Scan for the cell matching the given text and deliver its [x, y] coordinate at center. 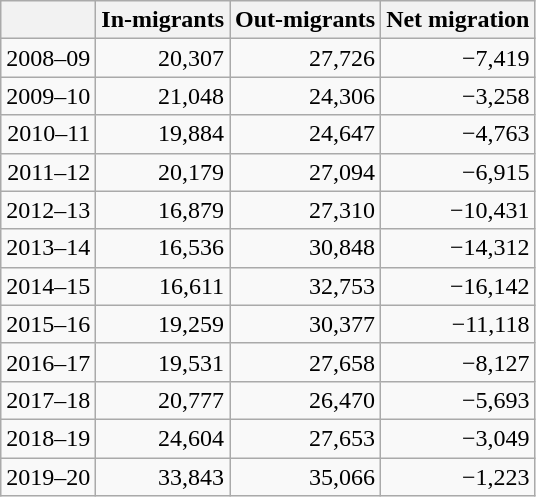
19,531 [163, 362]
−3,049 [458, 438]
21,048 [163, 96]
30,377 [306, 324]
2016–17 [48, 362]
−3,258 [458, 96]
2008–09 [48, 58]
19,259 [163, 324]
2015–16 [48, 324]
2018–19 [48, 438]
2010–11 [48, 134]
27,658 [306, 362]
16,611 [163, 286]
2011–12 [48, 172]
In-migrants [163, 20]
27,726 [306, 58]
20,777 [163, 400]
16,879 [163, 210]
Out-migrants [306, 20]
−6,915 [458, 172]
20,179 [163, 172]
−14,312 [458, 248]
26,470 [306, 400]
−16,142 [458, 286]
35,066 [306, 477]
24,647 [306, 134]
24,604 [163, 438]
33,843 [163, 477]
27,310 [306, 210]
Net migration [458, 20]
2017–18 [48, 400]
−5,693 [458, 400]
30,848 [306, 248]
−11,118 [458, 324]
2012–13 [48, 210]
27,653 [306, 438]
19,884 [163, 134]
−7,419 [458, 58]
2019–20 [48, 477]
2009–10 [48, 96]
16,536 [163, 248]
27,094 [306, 172]
−4,763 [458, 134]
32,753 [306, 286]
−8,127 [458, 362]
20,307 [163, 58]
−1,223 [458, 477]
24,306 [306, 96]
2014–15 [48, 286]
−10,431 [458, 210]
2013–14 [48, 248]
